Return the [X, Y] coordinate for the center point of the cell that contains the specified text.  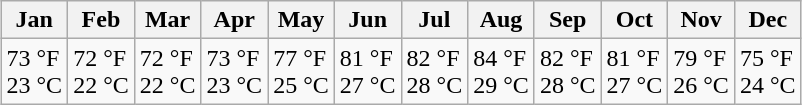
75 °F24 °C [768, 72]
Sep [568, 20]
Apr [234, 20]
Feb [102, 20]
79 °F26 °C [702, 72]
May [302, 20]
84 °F29 °C [502, 72]
77 °F25 °C [302, 72]
Oct [634, 20]
Mar [168, 20]
Aug [502, 20]
Dec [768, 20]
Jul [434, 20]
Jun [368, 20]
Jan [34, 20]
Nov [702, 20]
